Provide the [X, Y] coordinate of the cell's center where the given text is located.  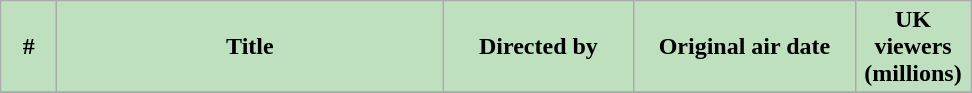
# [29, 47]
Title [250, 47]
Original air date [744, 47]
Directed by [538, 47]
UK viewers(millions) [913, 47]
